Locate the cell with the specified text and output its (X, Y) center coordinate. 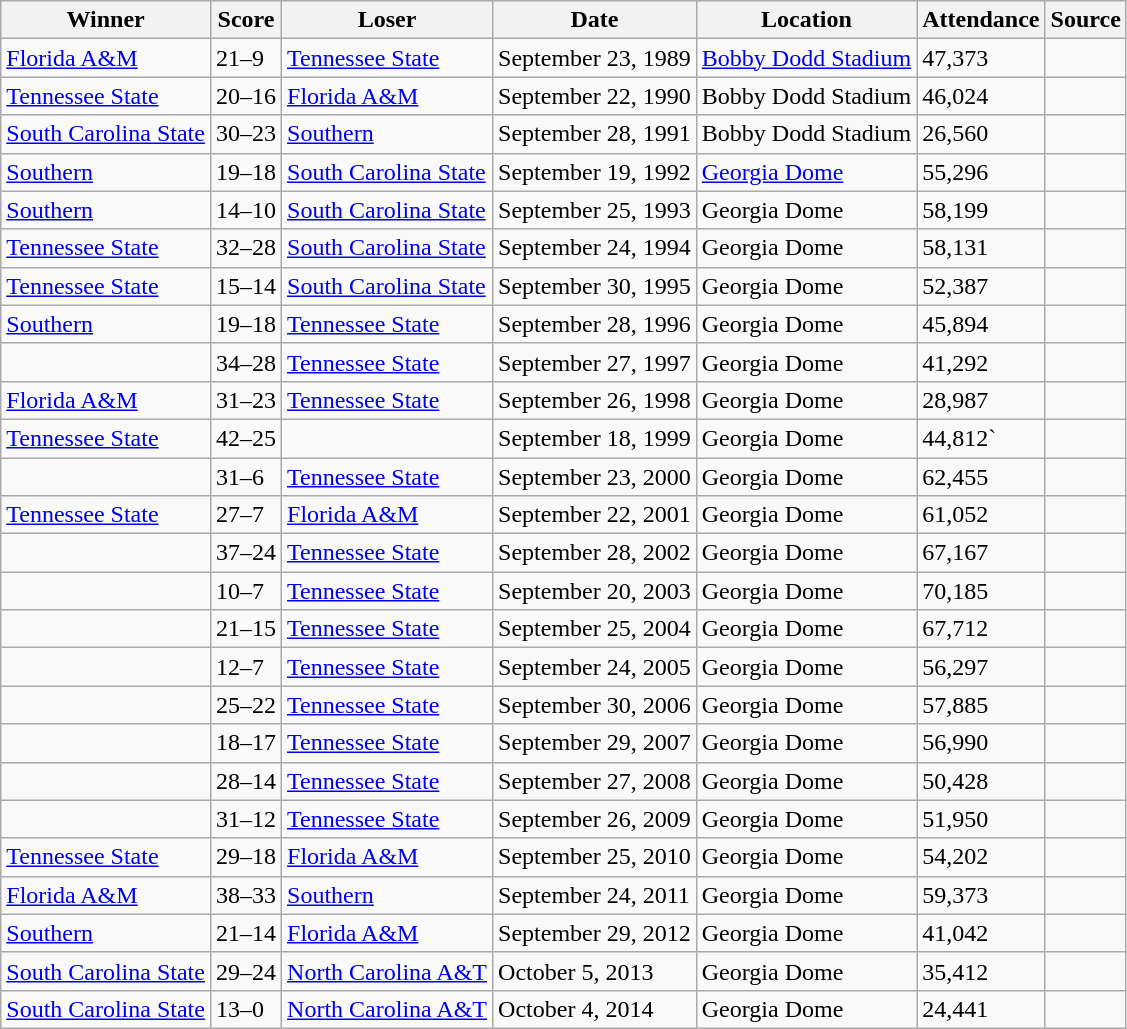
September 27, 1997 (595, 362)
31–12 (246, 819)
70,185 (981, 591)
61,052 (981, 515)
September 30, 1995 (595, 286)
58,131 (981, 248)
20–16 (246, 96)
32–28 (246, 248)
September 25, 1993 (595, 210)
October 4, 2014 (595, 1009)
Date (595, 20)
September 24, 2005 (595, 667)
38–33 (246, 895)
12–7 (246, 667)
Loser (388, 20)
Score (246, 20)
25–22 (246, 705)
50,428 (981, 781)
September 30, 2006 (595, 705)
67,712 (981, 629)
September 24, 1994 (595, 248)
58,199 (981, 210)
31–23 (246, 400)
27–7 (246, 515)
42–25 (246, 438)
September 19, 1992 (595, 172)
October 5, 2013 (595, 971)
21–15 (246, 629)
54,202 (981, 857)
21–14 (246, 933)
Source (1086, 20)
44,812` (981, 438)
56,990 (981, 743)
55,296 (981, 172)
30–23 (246, 134)
28,987 (981, 400)
59,373 (981, 895)
September 28, 2002 (595, 553)
67,167 (981, 553)
41,042 (981, 933)
52,387 (981, 286)
13–0 (246, 1009)
September 23, 1989 (595, 58)
September 24, 2011 (595, 895)
14–10 (246, 210)
Winner (106, 20)
37–24 (246, 553)
15–14 (246, 286)
57,885 (981, 705)
September 28, 1996 (595, 324)
September 29, 2012 (595, 933)
26,560 (981, 134)
29–24 (246, 971)
September 20, 2003 (595, 591)
62,455 (981, 477)
24,441 (981, 1009)
September 28, 1991 (595, 134)
41,292 (981, 362)
29–18 (246, 857)
Attendance (981, 20)
September 26, 2009 (595, 819)
September 22, 2001 (595, 515)
28–14 (246, 781)
56,297 (981, 667)
September 22, 1990 (595, 96)
September 25, 2010 (595, 857)
September 23, 2000 (595, 477)
46,024 (981, 96)
21–9 (246, 58)
51,950 (981, 819)
31–6 (246, 477)
September 25, 2004 (595, 629)
45,894 (981, 324)
September 27, 2008 (595, 781)
September 26, 1998 (595, 400)
Location (806, 20)
34–28 (246, 362)
September 29, 2007 (595, 743)
18–17 (246, 743)
September 18, 1999 (595, 438)
47,373 (981, 58)
10–7 (246, 591)
35,412 (981, 971)
